Find where the given text appears and provide that cell's center as [X, Y] coordinate. 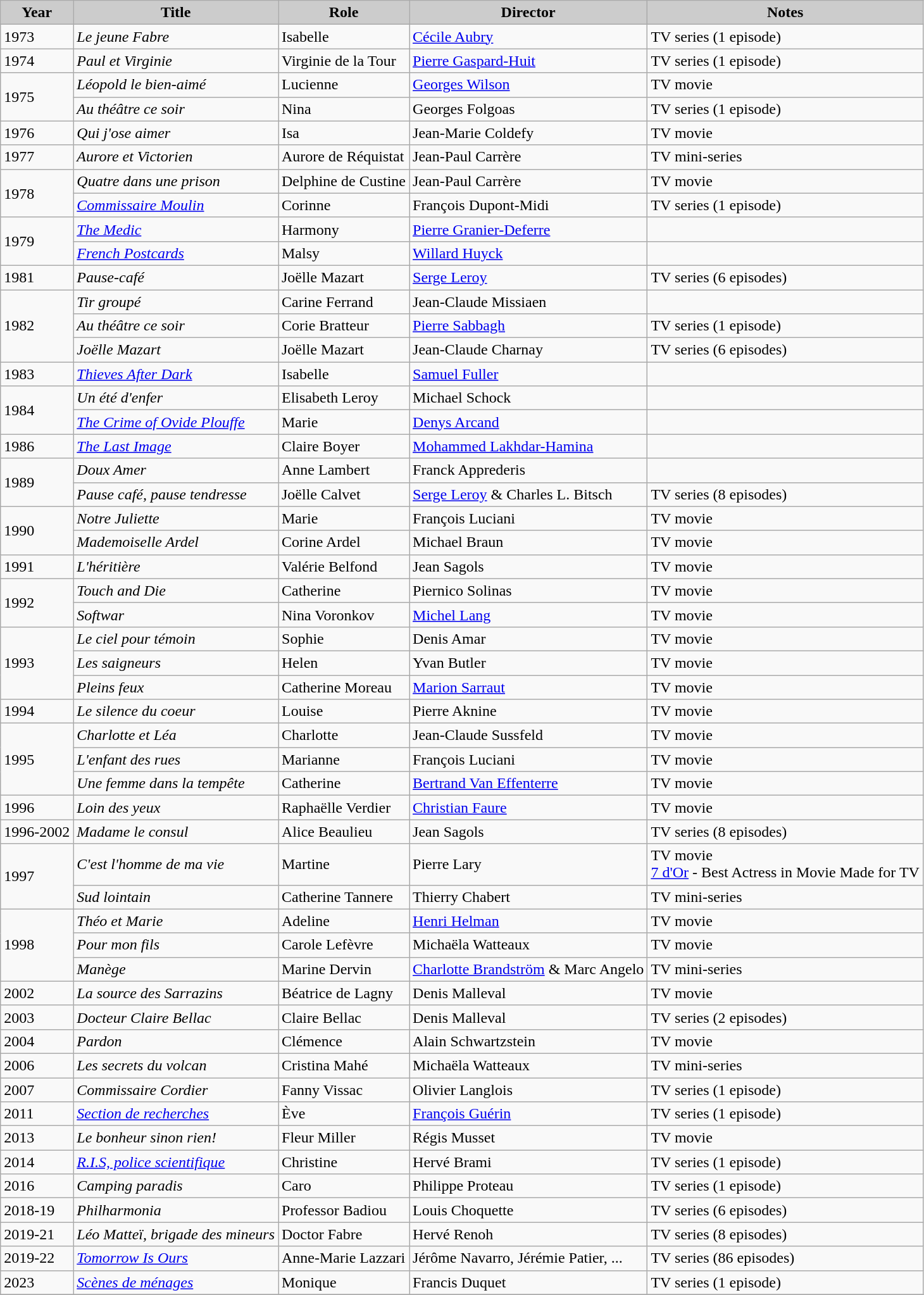
Yvan Butler [528, 663]
Director [528, 13]
2011 [37, 1114]
Le jeune Fabre [176, 37]
Pleins feux [176, 687]
Quatre dans une prison [176, 181]
Mademoiselle Ardel [176, 542]
2016 [37, 1186]
Qui j'ose aimer [176, 133]
Serge Leroy [528, 277]
Marianne [344, 760]
Bertrand Van Effenterre [528, 784]
Franck Apprederis [528, 470]
1994 [37, 711]
Georges Wilson [528, 85]
The Crime of Ovide Plouffe [176, 422]
Charlotte [344, 735]
Le silence du coeur [176, 711]
Louise [344, 711]
Marine Dervin [344, 969]
1993 [37, 663]
Pierre Granier-Deferre [528, 229]
Jean-Marie Coldefy [528, 133]
Role [344, 13]
Le ciel pour témoin [176, 639]
Cécile Aubry [528, 37]
Corie Bratteur [344, 326]
2004 [37, 1041]
Thieves After Dark [176, 374]
Tir groupé [176, 302]
Hervé Brami [528, 1162]
Charlotte et Léa [176, 735]
Olivier Langlois [528, 1089]
Jean-Claude Missiaen [528, 302]
Commissaire Moulin [176, 205]
1974 [37, 61]
Anne-Marie Lazzari [344, 1258]
Denis Amar [528, 639]
1976 [37, 133]
1998 [37, 945]
Madame le consul [176, 832]
Michael Braun [528, 542]
Elisabeth Leroy [344, 398]
Section de recherches [176, 1114]
Béatrice de Lagny [344, 993]
Aurore de Réquistat [344, 157]
Samuel Fuller [528, 374]
Malsy [344, 253]
Professor Badiou [344, 1210]
Virginie de la Tour [344, 61]
2002 [37, 993]
Notre Juliette [176, 518]
Pour mon fils [176, 945]
L'héritière [176, 566]
Pierre Lary [528, 865]
La source des Sarrazins [176, 993]
1996-2002 [37, 832]
R.I.S, police scientifique [176, 1162]
Valérie Belfond [344, 566]
1996 [37, 808]
Clémence [344, 1041]
Pierre Aknine [528, 711]
Le bonheur sinon rien! [176, 1138]
2023 [37, 1282]
Jean-Claude Sussfeld [528, 735]
Commissaire Cordier [176, 1089]
Docteur Claire Bellac [176, 1017]
Pause-café [176, 277]
Nina Voronkov [344, 615]
1977 [37, 157]
Piernico Solinas [528, 591]
1975 [37, 97]
2019-21 [37, 1234]
Year [37, 13]
Jérôme Navarro, Jérémie Patier, ... [528, 1258]
Les saigneurs [176, 663]
Doctor Fabre [344, 1234]
Loin des yeux [176, 808]
Ève [344, 1114]
Catherine Tannere [344, 897]
Hervé Renoh [528, 1234]
1986 [37, 446]
1979 [37, 241]
2006 [37, 1065]
Les secrets du volcan [176, 1065]
1981 [37, 277]
TV series (2 episodes) [785, 1017]
Nina [344, 109]
Paul et Virginie [176, 61]
The Last Image [176, 446]
Doux Amer [176, 470]
Carine Ferrand [344, 302]
François Guérin [528, 1114]
1991 [37, 566]
Marion Sarraut [528, 687]
Claire Boyer [344, 446]
Fleur Miller [344, 1138]
Harmony [344, 229]
Pardon [176, 1041]
1978 [37, 193]
1990 [37, 530]
Alain Schwartzstein [528, 1041]
Christian Faure [528, 808]
Tomorrow Is Ours [176, 1258]
2018-19 [37, 1210]
Alice Beaulieu [344, 832]
C'est l'homme de ma vie [176, 865]
Sophie [344, 639]
1983 [37, 374]
Corine Ardel [344, 542]
1984 [37, 410]
Sud lointain [176, 897]
2019-22 [37, 1258]
Christine [344, 1162]
Catherine Moreau [344, 687]
Helen [344, 663]
Joëlle Calvet [344, 494]
L'enfant des rues [176, 760]
French Postcards [176, 253]
1997 [37, 876]
Léo Matteï, brigade des mineurs [176, 1234]
TV series (86 episodes) [785, 1258]
Fanny Vissac [344, 1089]
Notes [785, 13]
Régis Musset [528, 1138]
Francis Duquet [528, 1282]
Touch and Die [176, 591]
Manège [176, 969]
Monique [344, 1282]
Michael Schock [528, 398]
Aurore et Victorien [176, 157]
1973 [37, 37]
Pause café, pause tendresse [176, 494]
Jean-Claude Charnay [528, 350]
Michel Lang [528, 615]
Carole Lefèvre [344, 945]
TV movie 7 d'Or - Best Actress in Movie Made for TV [785, 865]
2003 [37, 1017]
2014 [37, 1162]
Isa [344, 133]
1992 [37, 603]
1982 [37, 326]
Thierry Chabert [528, 897]
Delphine de Custine [344, 181]
Corinne [344, 205]
François Dupont-Midi [528, 205]
Claire Bellac [344, 1017]
Théo et Marie [176, 921]
1989 [37, 482]
Softwar [176, 615]
Adeline [344, 921]
Charlotte Brandström & Marc Angelo [528, 969]
Willard Huyck [528, 253]
Lucienne [344, 85]
Martine [344, 865]
Denys Arcand [528, 422]
Pierre Sabbagh [528, 326]
1995 [37, 760]
Philippe Proteau [528, 1186]
Mohammed Lakhdar-Hamina [528, 446]
Philharmonia [176, 1210]
2013 [37, 1138]
Georges Folgoas [528, 109]
Raphaëlle Verdier [344, 808]
Cristina Mahé [344, 1065]
Scènes de ménages [176, 1282]
Léopold le bien-aimé [176, 85]
The Medic [176, 229]
Caro [344, 1186]
Une femme dans la tempête [176, 784]
Camping paradis [176, 1186]
Louis Choquette [528, 1210]
Henri Helman [528, 921]
Un été d'enfer [176, 398]
Anne Lambert [344, 470]
Pierre Gaspard-Huit [528, 61]
2007 [37, 1089]
Serge Leroy & Charles L. Bitsch [528, 494]
Title [176, 13]
